Search for the cell housing the specified text and yield its (X, Y) center coordinate. 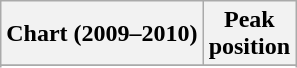
Peakposition (249, 34)
Chart (2009–2010) (102, 34)
